Determine the (X, Y) coordinate at the center of the cell enclosing the given text.  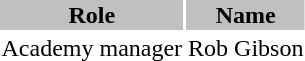
Name (246, 15)
Role (92, 15)
